Determine the [x, y] coordinate at the center of the cell enclosing the given text.  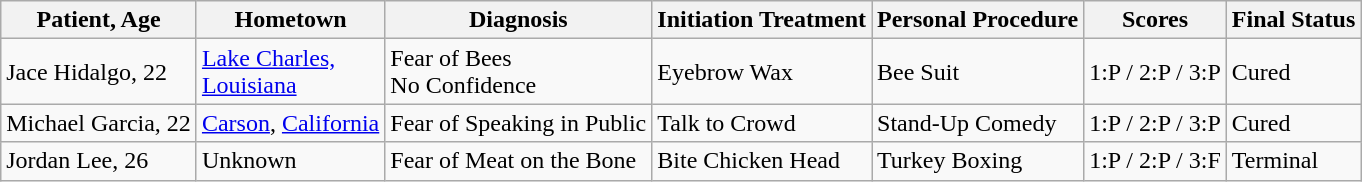
Unknown [290, 161]
Terminal [1293, 161]
Scores [1156, 20]
Hometown [290, 20]
Jordan Lee, 26 [99, 161]
Bee Suit [978, 72]
Fear of Speaking in Public [518, 123]
1:P / 2:P / 3:F [1156, 161]
Jace Hidalgo, 22 [99, 72]
Fear of Meat on the Bone [518, 161]
Talk to Crowd [762, 123]
Lake Charles, Louisiana [290, 72]
Personal Procedure [978, 20]
Initiation Treatment [762, 20]
Turkey Boxing [978, 161]
Stand-Up Comedy [978, 123]
Michael Garcia, 22 [99, 123]
Carson, California [290, 123]
Fear of Bees No Confidence [518, 72]
Patient, Age [99, 20]
Final Status [1293, 20]
Diagnosis [518, 20]
Eyebrow Wax [762, 72]
Bite Chicken Head [762, 161]
